Detect which cell encompasses the target text, then output its (x, y) center coordinate. 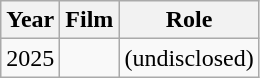
(undisclosed) (189, 58)
Film (90, 20)
2025 (30, 58)
Role (189, 20)
Year (30, 20)
